Find where the given text appears and provide that cell's center as (x, y) coordinate. 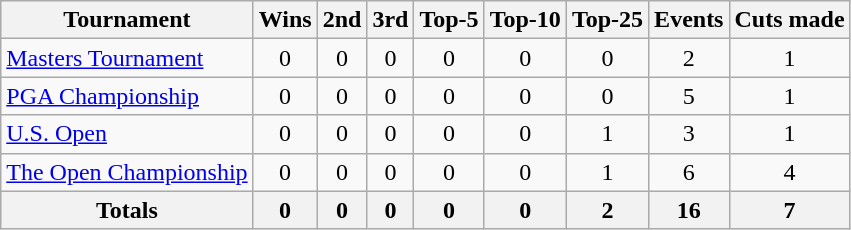
Events (689, 20)
3 (689, 134)
16 (689, 210)
Masters Tournament (127, 58)
The Open Championship (127, 172)
PGA Championship (127, 96)
4 (790, 172)
Wins (285, 20)
2nd (342, 20)
Cuts made (790, 20)
Tournament (127, 20)
Top-25 (607, 20)
5 (689, 96)
U.S. Open (127, 134)
6 (689, 172)
3rd (390, 20)
Totals (127, 210)
7 (790, 210)
Top-10 (525, 20)
Top-5 (449, 20)
